Scan for the cell matching the given text and deliver its [x, y] coordinate at center. 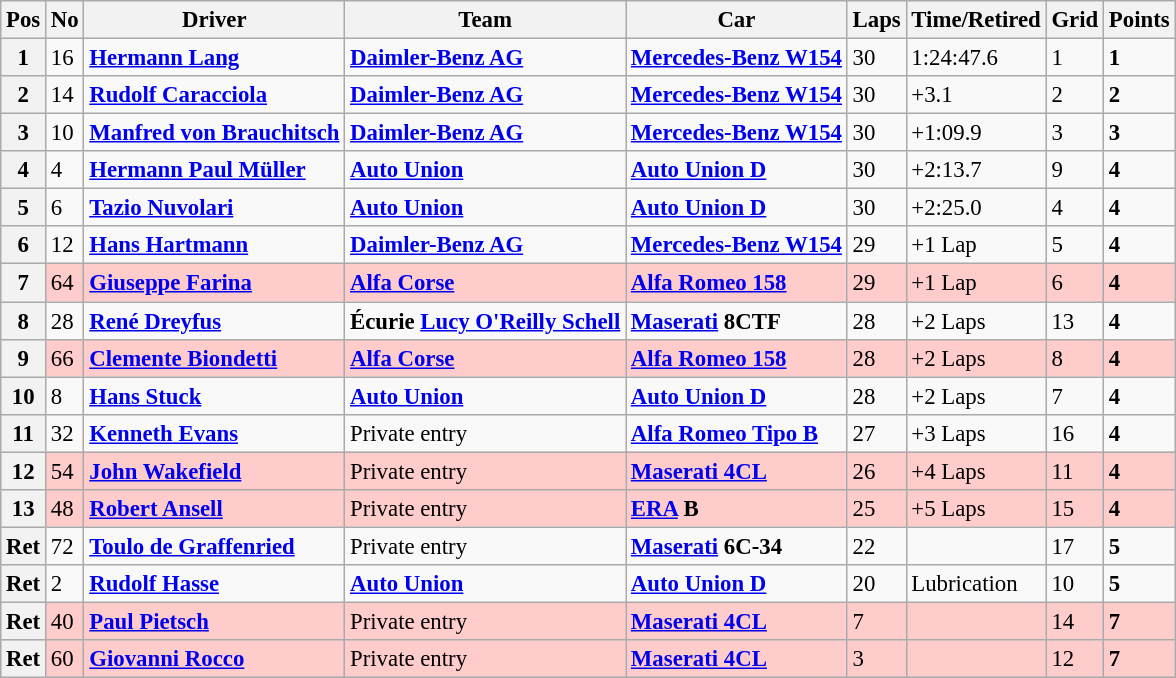
Grid [1074, 20]
22 [876, 546]
25 [876, 509]
Time/Retired [976, 20]
John Wakefield [214, 471]
ERA B [737, 509]
Clemente Biondetti [214, 358]
72 [65, 546]
Giuseppe Farina [214, 283]
32 [65, 433]
Écurie Lucy O'Reilly Schell [486, 321]
60 [65, 659]
26 [876, 471]
66 [65, 358]
27 [876, 433]
Kenneth Evans [214, 433]
Hermann Paul Müller [214, 170]
48 [65, 509]
Paul Pietsch [214, 621]
+2:25.0 [976, 208]
40 [65, 621]
+3.1 [976, 95]
Driver [214, 20]
+3 Laps [976, 433]
Tazio Nuvolari [214, 208]
+2:13.7 [976, 170]
Hans Hartmann [214, 245]
René Dreyfus [214, 321]
Alfa Romeo Tipo B [737, 433]
+4 Laps [976, 471]
Giovanni Rocco [214, 659]
Rudolf Hasse [214, 584]
Hans Stuck [214, 396]
64 [65, 283]
Points [1140, 20]
Team [486, 20]
Robert Ansell [214, 509]
15 [1074, 509]
Pos [24, 20]
Toulo de Graffenried [214, 546]
Maserati 6C-34 [737, 546]
1:24:47.6 [976, 58]
54 [65, 471]
Rudolf Caracciola [214, 95]
Car [737, 20]
+1:09.9 [976, 133]
Manfred von Brauchitsch [214, 133]
Hermann Lang [214, 58]
No [65, 20]
Maserati 8CTF [737, 321]
Laps [876, 20]
17 [1074, 546]
20 [876, 584]
+5 Laps [976, 509]
Lubrication [976, 584]
